Provide the (X, Y) coordinate of the cell's center where the given text is located.  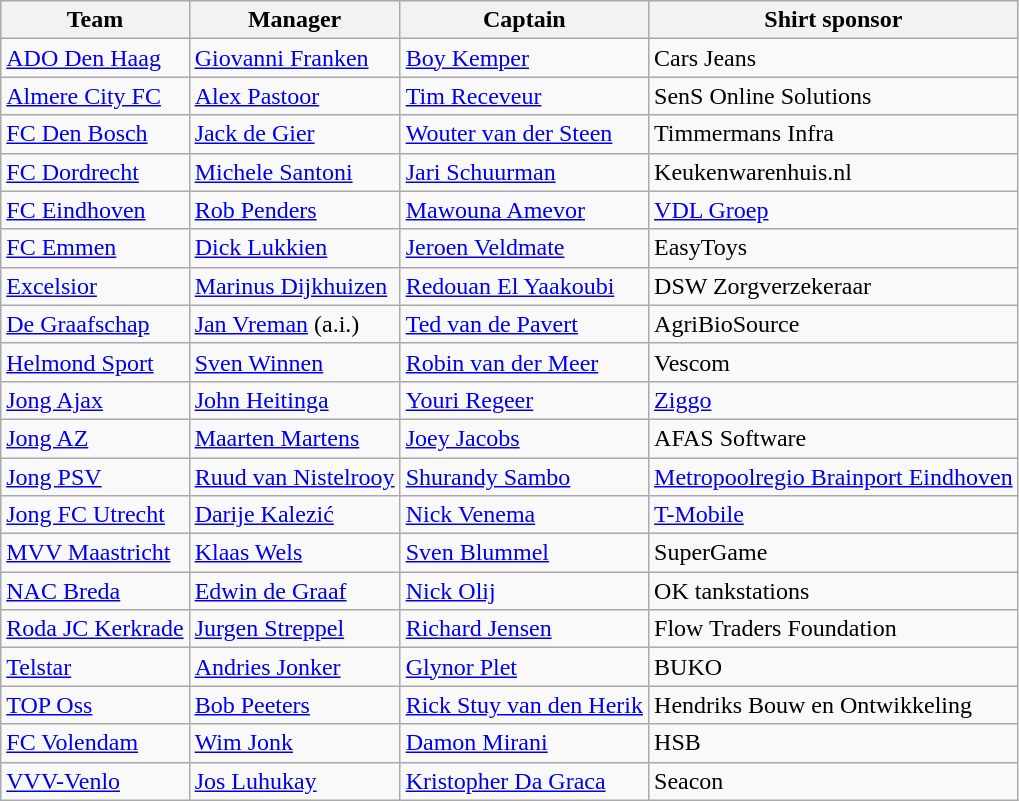
HSB (834, 743)
Seacon (834, 781)
Nick Olij (524, 591)
Robin van der Meer (524, 362)
De Graafschap (95, 324)
Ziggo (834, 400)
MVV Maastricht (95, 553)
Cars Jeans (834, 58)
OK tankstations (834, 591)
John Heitinga (294, 400)
Bob Peeters (294, 705)
Vescom (834, 362)
Alex Pastoor (294, 96)
DSW Zorgverzekeraar (834, 286)
FC Eindhoven (95, 210)
FC Volendam (95, 743)
Jong Ajax (95, 400)
Jack de Gier (294, 134)
Nick Venema (524, 515)
Sven Winnen (294, 362)
Glynor Plet (524, 667)
Manager (294, 20)
Timmermans Infra (834, 134)
Michele Santoni (294, 172)
AFAS Software (834, 438)
Jos Luhukay (294, 781)
Hendriks Bouw en Ontwikkeling (834, 705)
Jurgen Streppel (294, 629)
Rob Penders (294, 210)
BUKO (834, 667)
Roda JC Kerkrade (95, 629)
EasyToys (834, 248)
Jeroen Veldmate (524, 248)
Dick Lukkien (294, 248)
Jong FC Utrecht (95, 515)
Andries Jonker (294, 667)
Ruud van Nistelrooy (294, 477)
Darije Kalezić (294, 515)
Metropoolregio Brainport Eindhoven (834, 477)
Kristopher Da Graca (524, 781)
TOP Oss (95, 705)
Jong PSV (95, 477)
Telstar (95, 667)
Sven Blummel (524, 553)
Captain (524, 20)
VDL Groep (834, 210)
SuperGame (834, 553)
Jong AZ (95, 438)
Wim Jonk (294, 743)
Klaas Wels (294, 553)
Giovanni Franken (294, 58)
Keukenwarenhuis.nl (834, 172)
Youri Regeer (524, 400)
T-Mobile (834, 515)
Jari Schuurman (524, 172)
Team (95, 20)
Maarten Martens (294, 438)
Damon Mirani (524, 743)
Ted van de Pavert (524, 324)
Flow Traders Foundation (834, 629)
FC Dordrecht (95, 172)
Mawouna Amevor (524, 210)
Tim Receveur (524, 96)
FC Emmen (95, 248)
Redouan El Yaakoubi (524, 286)
Excelsior (95, 286)
Richard Jensen (524, 629)
FC Den Bosch (95, 134)
Jan Vreman (a.i.) (294, 324)
VVV-Venlo (95, 781)
Marinus Dijkhuizen (294, 286)
Almere City FC (95, 96)
AgriBioSource (834, 324)
Boy Kemper (524, 58)
NAC Breda (95, 591)
Wouter van der Steen (524, 134)
ADO Den Haag (95, 58)
Shurandy Sambo (524, 477)
Joey Jacobs (524, 438)
Rick Stuy van den Herik (524, 705)
Shirt sponsor (834, 20)
Helmond Sport (95, 362)
Edwin de Graaf (294, 591)
SenS Online Solutions (834, 96)
